Determine the (x, y) coordinate at the center of the cell enclosing the given text.  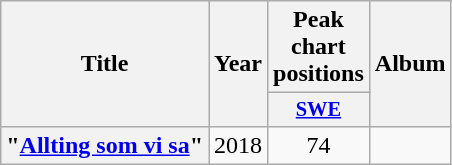
Peak chart positions (319, 47)
Album (410, 64)
2018 (238, 145)
Title (105, 64)
74 (319, 145)
Year (238, 64)
SWE (319, 110)
"Allting som vi sa" (105, 145)
